Capture the cell that displays the provided text and extract its [x, y] central coordinate. 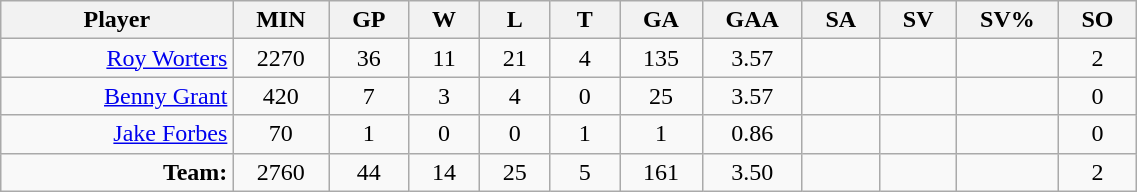
T [585, 20]
11 [444, 58]
3 [444, 96]
SA [840, 20]
44 [369, 172]
SO [1098, 20]
70 [281, 134]
36 [369, 58]
Roy Worters [117, 58]
Benny Grant [117, 96]
7 [369, 96]
Team: [117, 172]
2270 [281, 58]
SV [918, 20]
14 [444, 172]
161 [662, 172]
MIN [281, 20]
L [514, 20]
GA [662, 20]
Player [117, 20]
0.86 [752, 134]
GAA [752, 20]
135 [662, 58]
2760 [281, 172]
21 [514, 58]
5 [585, 172]
W [444, 20]
3.50 [752, 172]
Jake Forbes [117, 134]
GP [369, 20]
SV% [1008, 20]
420 [281, 96]
